Extract the (x, y) coordinate from the center of the cell holding the provided text.  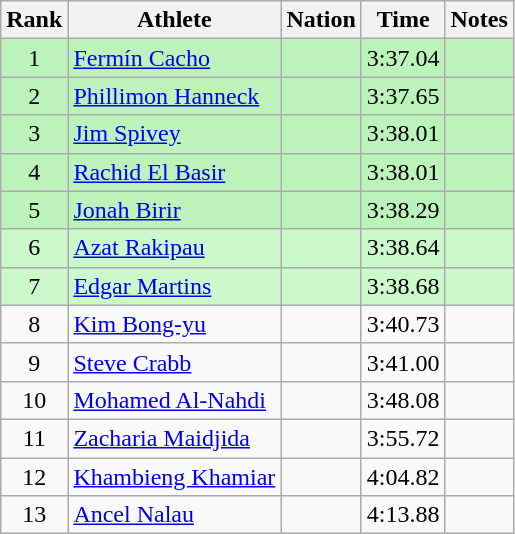
2 (34, 96)
Fermín Cacho (174, 58)
Mohamed Al-Nahdi (174, 400)
3:37.04 (403, 58)
7 (34, 286)
12 (34, 477)
Kim Bong-yu (174, 324)
3:55.72 (403, 438)
Athlete (174, 20)
3:40.73 (403, 324)
4 (34, 172)
Azat Rakipau (174, 248)
4:04.82 (403, 477)
Rachid El Basir (174, 172)
Nation (321, 20)
Jim Spivey (174, 134)
Edgar Martins (174, 286)
Ancel Nalau (174, 515)
Steve Crabb (174, 362)
1 (34, 58)
Phillimon Hanneck (174, 96)
3:48.08 (403, 400)
3 (34, 134)
8 (34, 324)
3:38.64 (403, 248)
Notes (479, 20)
Rank (34, 20)
5 (34, 210)
13 (34, 515)
3:38.68 (403, 286)
4:13.88 (403, 515)
6 (34, 248)
3:37.65 (403, 96)
3:41.00 (403, 362)
10 (34, 400)
9 (34, 362)
Jonah Birir (174, 210)
Khambieng Khamiar (174, 477)
3:38.29 (403, 210)
Zacharia Maidjida (174, 438)
11 (34, 438)
Time (403, 20)
